Return (X, Y) of the center of cell containing provided text 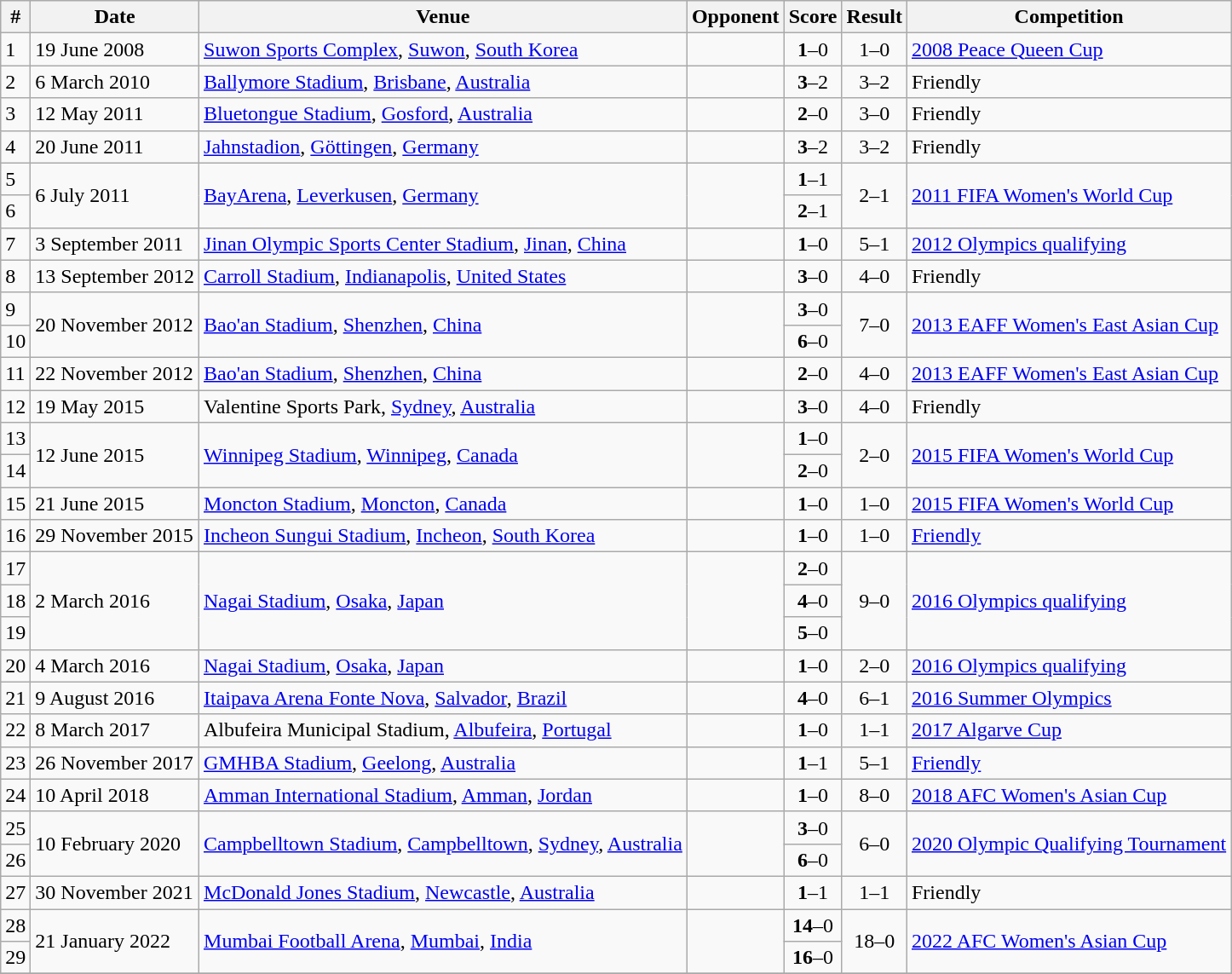
20 (15, 666)
5 (15, 179)
26 (15, 860)
2 (15, 82)
10 April 2018 (115, 795)
18–0 (874, 941)
19 June 2008 (115, 49)
12 May 2011 (115, 114)
19 May 2015 (115, 406)
Winnipeg Stadium, Winnipeg, Canada (443, 455)
21 January 2022 (115, 941)
Opponent (735, 17)
2018 AFC Women's Asian Cup (1068, 795)
Date (115, 17)
6 (15, 211)
Itaipava Arena Fonte Nova, Salvador, Brazil (443, 698)
Venue (443, 17)
2011 FIFA Women's World Cup (1068, 195)
Carroll Stadium, Indianapolis, United States (443, 276)
16–0 (813, 958)
15 (15, 504)
6 March 2010 (115, 82)
22 (15, 730)
Campbelltown Stadium, Campbelltown, Sydney, Australia (443, 844)
30 November 2021 (115, 892)
7 (15, 244)
27 (15, 892)
1 (15, 49)
12 (15, 406)
3 (15, 114)
18 (15, 601)
Jinan Olympic Sports Center Stadium, Jinan, China (443, 244)
9 August 2016 (115, 698)
19 (15, 633)
13 September 2012 (115, 276)
Ballymore Stadium, Brisbane, Australia (443, 82)
Suwon Sports Complex, Suwon, South Korea (443, 49)
2 March 2016 (115, 601)
12 June 2015 (115, 455)
5–0 (813, 633)
8 (15, 276)
Albufeira Municipal Stadium, Albufeira, Portugal (443, 730)
14–0 (813, 925)
26 November 2017 (115, 763)
Valentine Sports Park, Sydney, Australia (443, 406)
13 (15, 439)
16 (15, 536)
Score (813, 17)
21 June 2015 (115, 504)
2016 Summer Olympics (1068, 698)
BayArena, Leverkusen, Germany (443, 195)
29 (15, 958)
11 (15, 373)
2017 Algarve Cup (1068, 730)
23 (15, 763)
Jahnstadion, Göttingen, Germany (443, 147)
# (15, 17)
20 June 2011 (115, 147)
8 March 2017 (115, 730)
8–0 (874, 795)
Result (874, 17)
Bluetongue Stadium, Gosford, Australia (443, 114)
Moncton Stadium, Moncton, Canada (443, 504)
6–1 (874, 698)
9–0 (874, 601)
Mumbai Football Arena, Mumbai, India (443, 941)
2008 Peace Queen Cup (1068, 49)
2022 AFC Women's Asian Cup (1068, 941)
17 (15, 568)
Competition (1068, 17)
28 (15, 925)
29 November 2015 (115, 536)
25 (15, 827)
7–0 (874, 325)
3 September 2011 (115, 244)
4 March 2016 (115, 666)
14 (15, 471)
GMHBA Stadium, Geelong, Australia (443, 763)
2020 Olympic Qualifying Tournament (1068, 844)
Amman International Stadium, Amman, Jordan (443, 795)
22 November 2012 (115, 373)
10 February 2020 (115, 844)
21 (15, 698)
10 (15, 341)
9 (15, 308)
McDonald Jones Stadium, Newcastle, Australia (443, 892)
Incheon Sungui Stadium, Incheon, South Korea (443, 536)
20 November 2012 (115, 325)
2012 Olympics qualifying (1068, 244)
24 (15, 795)
4 (15, 147)
6 July 2011 (115, 195)
